Extract the [X, Y] coordinate from the center of the cell holding the provided text.  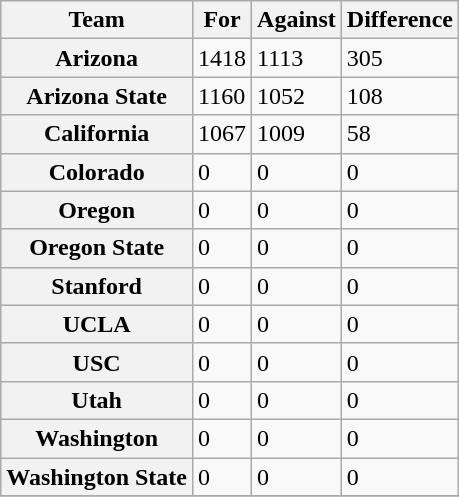
1113 [297, 58]
Colorado [97, 172]
1052 [297, 96]
USC [97, 362]
Stanford [97, 286]
Difference [400, 20]
Against [297, 20]
UCLA [97, 324]
Washington [97, 438]
Arizona [97, 58]
Oregon State [97, 248]
Arizona State [97, 96]
1067 [222, 134]
108 [400, 96]
Utah [97, 400]
1418 [222, 58]
Oregon [97, 210]
California [97, 134]
1009 [297, 134]
305 [400, 58]
1160 [222, 96]
For [222, 20]
Washington State [97, 477]
Team [97, 20]
58 [400, 134]
